Return the [X, Y] coordinate for the center point of the cell that contains the specified text.  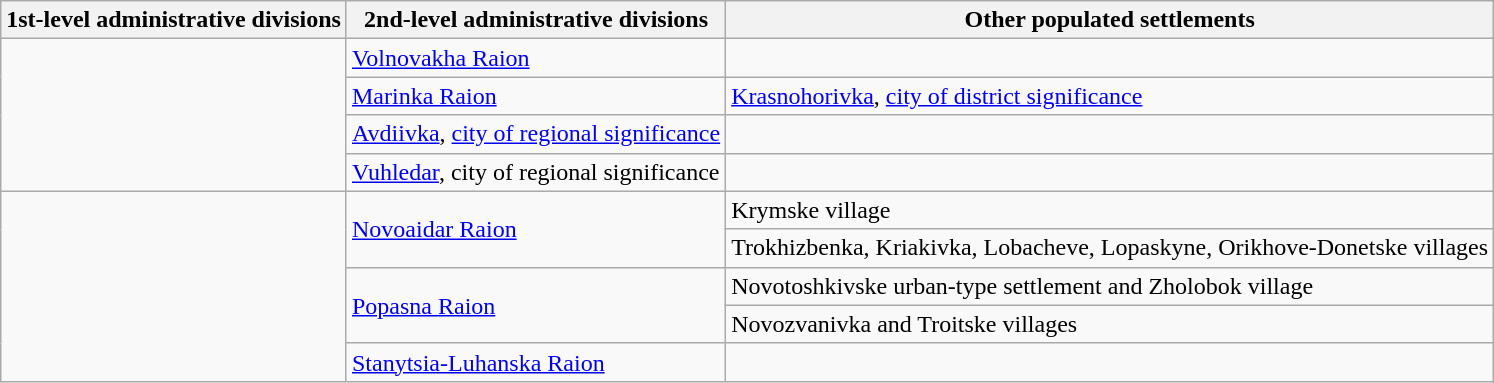
Vuhledar, city of regional significance [536, 172]
Volnovakha Raion [536, 58]
Popasna Raion [536, 305]
Krymske village [1110, 210]
Marinka Raion [536, 96]
Krasnohorivka, city of district significance [1110, 96]
Other populated settlements [1110, 20]
Stanytsia-Luhanska Raion [536, 362]
2nd-level administrative divisions [536, 20]
Avdiivka, city of regional significance [536, 134]
1st-level administrative divisions [174, 20]
Novozvanivka and Troitske villages [1110, 324]
Novotoshkivske urban-type settlement and Zholobok village [1110, 286]
Novoaidar Raion [536, 229]
Trokhizbenka, Kriakivka, Lobacheve, Lopaskyne, Orikhove-Donetske villages [1110, 248]
